Identify which cell holds the provided text, then report its [x, y] central coordinate. 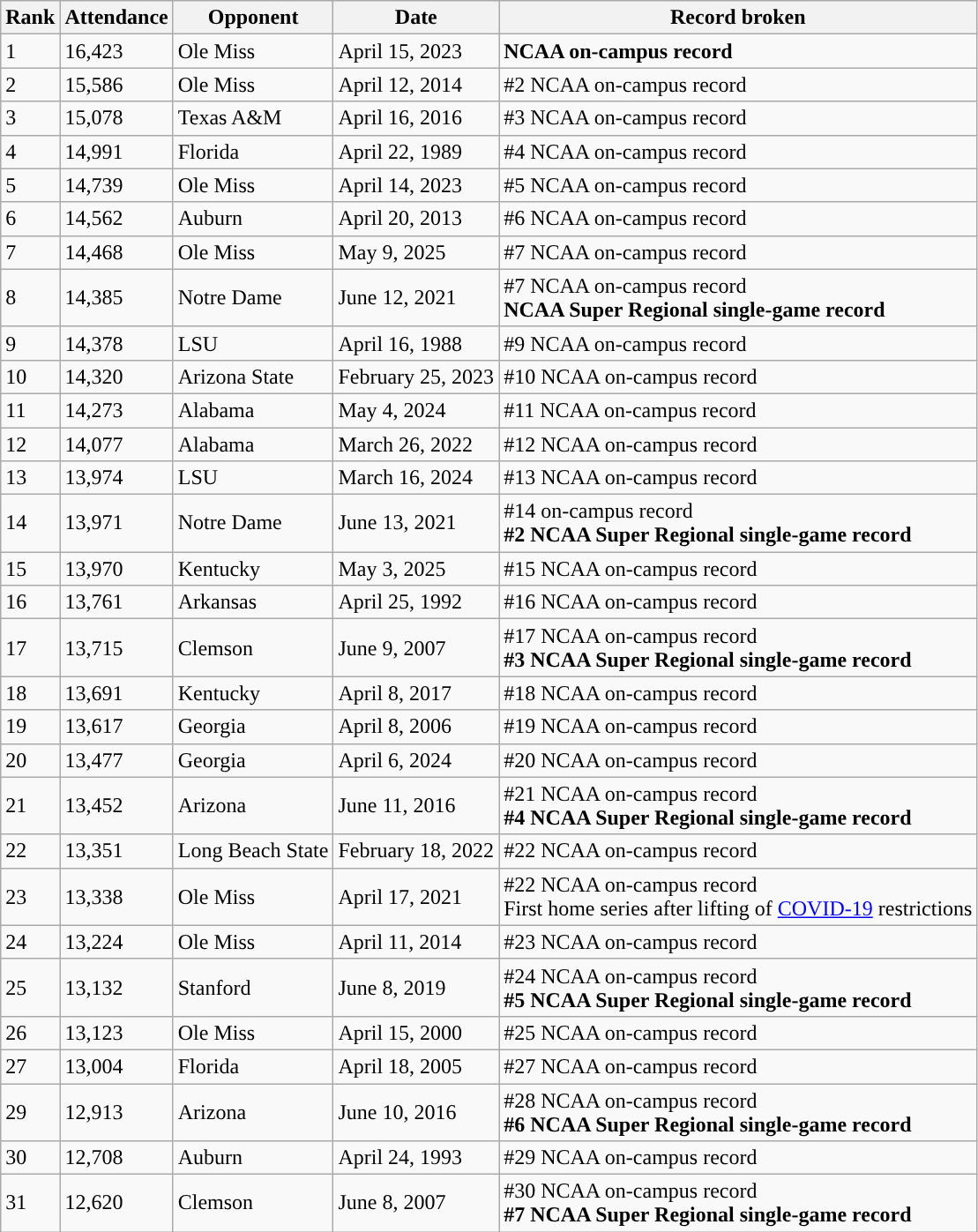
6 [30, 219]
12,913 [116, 1111]
3 [30, 118]
13,004 [116, 1066]
June 11, 2016 [416, 806]
19 [30, 727]
4 [30, 152]
13,691 [116, 693]
21 [30, 806]
NCAA on-campus record [738, 51]
2 [30, 85]
13,970 [116, 569]
18 [30, 693]
13,338 [116, 896]
#9 NCAA on-campus record [738, 343]
Date [416, 18]
#22 NCAA on-campus record [738, 851]
12,620 [116, 1203]
March 26, 2022 [416, 444]
April 16, 2016 [416, 118]
14,320 [116, 377]
5 [30, 185]
13,971 [116, 524]
#3 NCAA on-campus record [738, 118]
13,132 [116, 988]
8 [30, 298]
February 25, 2023 [416, 377]
#27 NCAA on-campus record [738, 1066]
#10 NCAA on-campus record [738, 377]
#7 NCAA on-campus record NCAA Super Regional single-game record [738, 298]
#11 NCAA on-campus record [738, 410]
16 [30, 602]
April 20, 2013 [416, 219]
#24 NCAA on-campus record #5 NCAA Super Regional single-game record [738, 988]
#13 NCAA on-campus record [738, 478]
#12 NCAA on-campus record [738, 444]
#30 NCAA on-campus record #7 NCAA Super Regional single-game record [738, 1203]
April 8, 2006 [416, 727]
14 [30, 524]
#28 NCAA on-campus record #6 NCAA Super Regional single-game record [738, 1111]
#20 NCAA on-campus record [738, 760]
April 14, 2023 [416, 185]
24 [30, 942]
23 [30, 896]
May 3, 2025 [416, 569]
March 16, 2024 [416, 478]
#14 on-campus record #2 NCAA Super Regional single-game record [738, 524]
Arkansas [253, 602]
14,385 [116, 298]
13,761 [116, 602]
Long Beach State [253, 851]
15,078 [116, 118]
14,378 [116, 343]
#23 NCAA on-campus record [738, 942]
#16 NCAA on-campus record [738, 602]
13,477 [116, 760]
#29 NCAA on-campus record [738, 1158]
11 [30, 410]
13,351 [116, 851]
Arizona State [253, 377]
April 17, 2021 [416, 896]
April 15, 2023 [416, 51]
9 [30, 343]
#4 NCAA on-campus record [738, 152]
April 6, 2024 [416, 760]
#22 NCAA on-campus record First home series after lifting of COVID-19 restrictions [738, 896]
#25 NCAA on-campus record [738, 1033]
Texas A&M [253, 118]
April 16, 1988 [416, 343]
12,708 [116, 1158]
25 [30, 988]
Record broken [738, 18]
May 4, 2024 [416, 410]
31 [30, 1203]
13,452 [116, 806]
April 24, 1993 [416, 1158]
June 8, 2007 [416, 1203]
#18 NCAA on-campus record [738, 693]
April 11, 2014 [416, 942]
17 [30, 647]
June 9, 2007 [416, 647]
22 [30, 851]
May 9, 2025 [416, 252]
7 [30, 252]
February 18, 2022 [416, 851]
June 13, 2021 [416, 524]
13,617 [116, 727]
14,991 [116, 152]
26 [30, 1033]
April 12, 2014 [416, 85]
April 15, 2000 [416, 1033]
13,224 [116, 942]
13,715 [116, 647]
#15 NCAA on-campus record [738, 569]
#7 NCAA on-campus record [738, 252]
30 [30, 1158]
14,739 [116, 185]
Rank [30, 18]
16,423 [116, 51]
13,974 [116, 478]
April 22, 1989 [416, 152]
#19 NCAA on-campus record [738, 727]
13 [30, 478]
Attendance [116, 18]
29 [30, 1111]
June 12, 2021 [416, 298]
April 25, 1992 [416, 602]
10 [30, 377]
14,077 [116, 444]
April 18, 2005 [416, 1066]
#17 NCAA on-campus record #3 NCAA Super Regional single-game record [738, 647]
#21 NCAA on-campus record #4 NCAA Super Regional single-game record [738, 806]
June 10, 2016 [416, 1111]
20 [30, 760]
#6 NCAA on-campus record [738, 219]
Stanford [253, 988]
April 8, 2017 [416, 693]
#5 NCAA on-campus record [738, 185]
14,468 [116, 252]
1 [30, 51]
15,586 [116, 85]
Opponent [253, 18]
12 [30, 444]
27 [30, 1066]
13,123 [116, 1033]
June 8, 2019 [416, 988]
15 [30, 569]
#2 NCAA on-campus record [738, 85]
14,562 [116, 219]
14,273 [116, 410]
